Find where the given text appears and provide that cell's center as (x, y) coordinate. 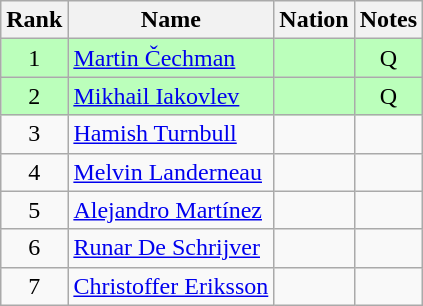
Mikhail Iakovlev (171, 96)
Alejandro Martínez (171, 210)
2 (34, 96)
4 (34, 172)
Rank (34, 20)
Christoffer Eriksson (171, 286)
Melvin Landerneau (171, 172)
7 (34, 286)
3 (34, 134)
Martin Čechman (171, 58)
Notes (388, 20)
6 (34, 248)
Name (171, 20)
5 (34, 210)
Runar De Schrijver (171, 248)
Hamish Turnbull (171, 134)
Nation (314, 20)
1 (34, 58)
